Locate the cell with the specified text and output its (X, Y) center coordinate. 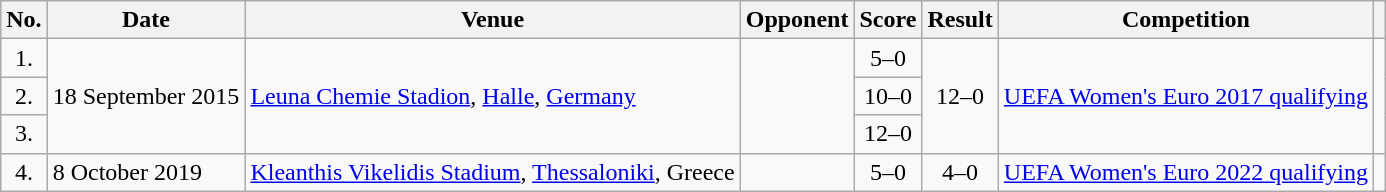
4. (24, 172)
Leuna Chemie Stadion, Halle, Germany (492, 96)
UEFA Women's Euro 2022 qualifying (1186, 172)
Opponent (797, 20)
10–0 (888, 96)
Date (146, 20)
8 October 2019 (146, 172)
UEFA Women's Euro 2017 qualifying (1186, 96)
Competition (1186, 20)
4–0 (960, 172)
Venue (492, 20)
18 September 2015 (146, 96)
Kleanthis Vikelidis Stadium, Thessaloniki, Greece (492, 172)
1. (24, 58)
2. (24, 96)
Score (888, 20)
3. (24, 134)
No. (24, 20)
Result (960, 20)
